Search for the cell housing the specified text and yield its (X, Y) center coordinate. 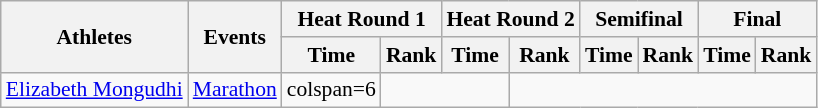
Athletes (94, 36)
Heat Round 2 (510, 19)
colspan=6 (332, 90)
Semifinal (639, 19)
Final (757, 19)
Events (235, 36)
Marathon (235, 90)
Heat Round 1 (362, 19)
Elizabeth Mongudhi (94, 90)
